Return the (X, Y) coordinate for the center point of the cell that contains the specified text.  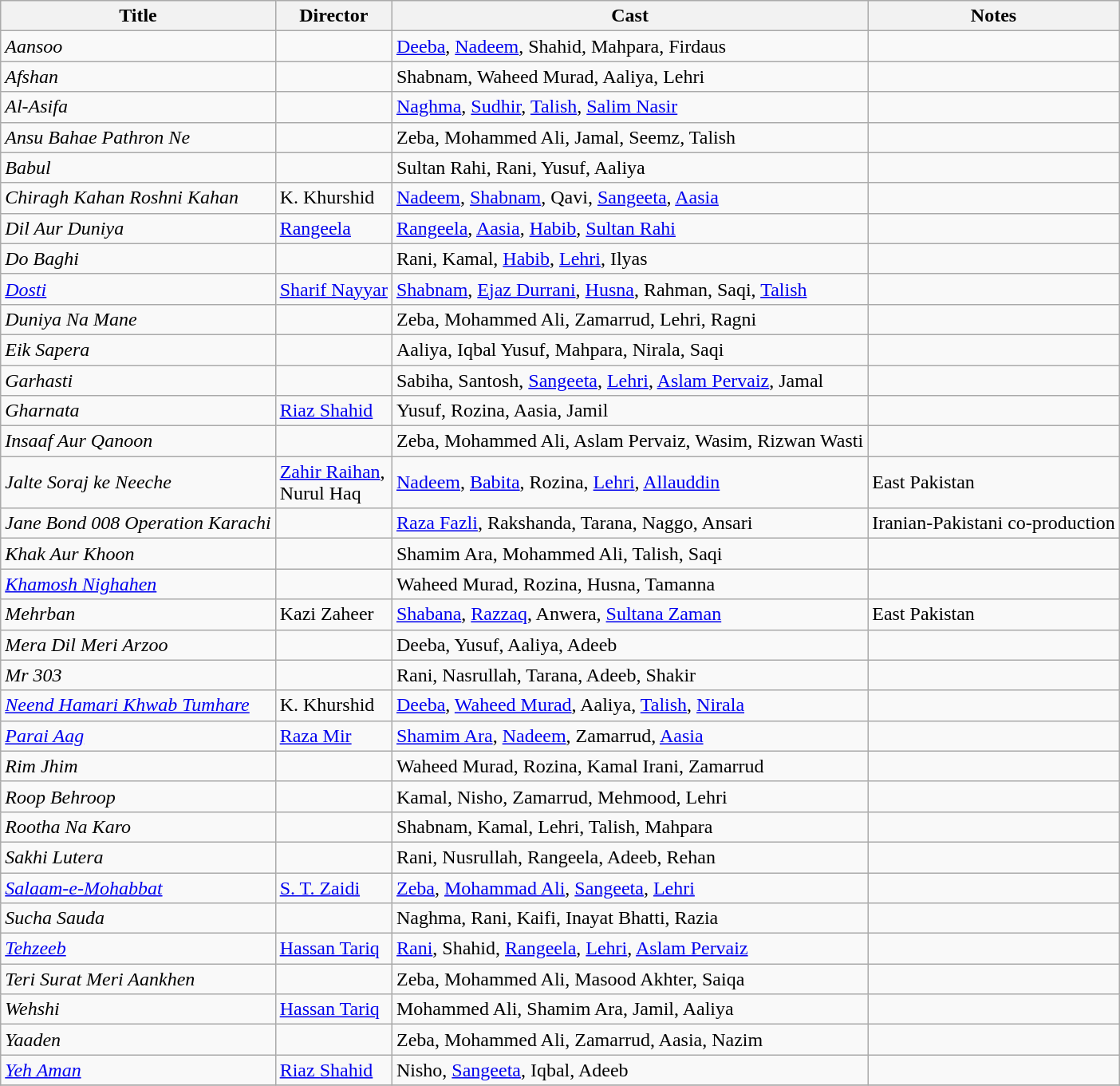
Cast (629, 16)
Deeba, Waheed Murad, Aaliya, Talish, Nirala (629, 705)
Zeba, Mohammed Ali, Zamarrud, Lehri, Ragni (629, 319)
Duniya Na Mane (138, 319)
Zeba, Mohammed Ali, Aslam Pervaiz, Wasim, Rizwan Wasti (629, 441)
Sharif Nayyar (333, 289)
Zahir Raihan,Nurul Haq (333, 482)
Nadeem, Shabnam, Qavi, Sangeeta, Aasia (629, 198)
Rootha Na Karo (138, 827)
Sultan Rahi, Rani, Yusuf, Aaliya (629, 168)
Gharnata (138, 411)
Sucha Sauda (138, 918)
Babul (138, 168)
Wehshi (138, 1009)
Zeba, Mohammed Ali, Masood Akhter, Saiqa (629, 979)
Mera Dil Meri Arzoo (138, 645)
Sakhi Lutera (138, 857)
Roop Behroop (138, 796)
Yeh Aman (138, 1070)
Yusuf, Rozina, Aasia, Jamil (629, 411)
Do Baghi (138, 259)
Parai Aag (138, 736)
Teri Surat Meri Aankhen (138, 979)
Nisho, Sangeeta, Iqbal, Adeeb (629, 1070)
Deeba, Nadeem, Shahid, Mahpara, Firdaus (629, 46)
Nadeem, Babita, Rozina, Lehri, Allauddin (629, 482)
Tehzeeb (138, 949)
Director (333, 16)
Zeba, Mohammad Ali, Sangeeta, Lehri (629, 888)
Shabana, Razzaq, Anwera, Sultana Zaman (629, 614)
Iranian-Pakistani co-production (994, 523)
Khamosh Nighahen (138, 584)
Neend Hamari Khwab Tumhare (138, 705)
Notes (994, 16)
Zeba, Mohammed Ali, Jamal, Seemz, Talish (629, 137)
Dil Aur Duniya (138, 228)
Title (138, 16)
Dosti (138, 289)
Khak Aur Khoon (138, 554)
Al-Asifa (138, 107)
Jalte Soraj ke Neeche (138, 482)
Jane Bond 008 Operation Karachi (138, 523)
Chiragh Kahan Roshni Kahan (138, 198)
Waheed Murad, Rozina, Husna, Tamanna (629, 584)
Ansu Bahae Pathron Ne (138, 137)
Raza Fazli, Rakshanda, Tarana, Naggo, Ansari (629, 523)
Shabnam, Kamal, Lehri, Talish, Mahpara (629, 827)
Mr 303 (138, 675)
Kamal, Nisho, Zamarrud, Mehmood, Lehri (629, 796)
Naghma, Rani, Kaifi, Inayat Bhatti, Razia (629, 918)
Rani, Shahid, Rangeela, Lehri, Aslam Pervaiz (629, 949)
Waheed Murad, Rozina, Kamal Irani, Zamarrud (629, 766)
Rani, Kamal, Habib, Lehri, Ilyas (629, 259)
Shamim Ara, Mohammed Ali, Talish, Saqi (629, 554)
Sabiha, Santosh, Sangeeta, Lehri, Aslam Pervaiz, Jamal (629, 381)
Naghma, Sudhir, Talish, Salim Nasir (629, 107)
Rangeela (333, 228)
Eik Sapera (138, 349)
Yaaden (138, 1040)
S. T. Zaidi (333, 888)
Afshan (138, 77)
Zeba, Mohammed Ali, Zamarrud, Aasia, Nazim (629, 1040)
Mehrban (138, 614)
Rim Jhim (138, 766)
Raza Mir (333, 736)
Rani, Nasrullah, Tarana, Adeeb, Shakir (629, 675)
Rangeela, Aasia, Habib, Sultan Rahi (629, 228)
Aansoo (138, 46)
Insaaf Aur Qanoon (138, 441)
Mohammed Ali, Shamim Ara, Jamil, Aaliya (629, 1009)
Shamim Ara, Nadeem, Zamarrud, Aasia (629, 736)
Garhasti (138, 381)
Rani, Nusrullah, Rangeela, Adeeb, Rehan (629, 857)
Deeba, Yusuf, Aaliya, Adeeb (629, 645)
Kazi Zaheer (333, 614)
Shabnam, Ejaz Durrani, Husna, Rahman, Saqi, Talish (629, 289)
Aaliya, Iqbal Yusuf, Mahpara, Nirala, Saqi (629, 349)
Shabnam, Waheed Murad, Aaliya, Lehri (629, 77)
Salaam-e-Mohabbat (138, 888)
